Search for the cell housing the specified text and yield its [x, y] center coordinate. 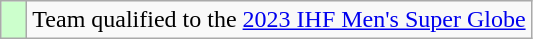
Team qualified to the 2023 IHF Men's Super Globe [279, 20]
